Scan for the cell matching the given text and deliver its [X, Y] coordinate at center. 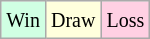
Loss [126, 20]
Draw [72, 20]
Win [24, 20]
